Provide the [x, y] coordinate of the cell's center where the given text is located.  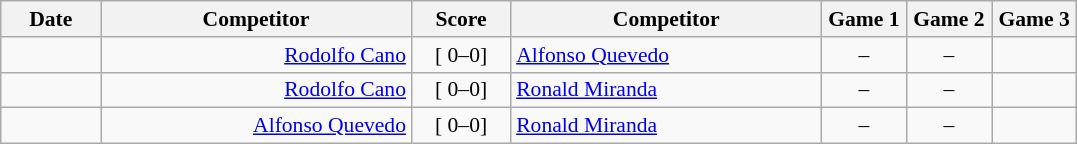
Game 2 [948, 19]
Date [51, 19]
Game 3 [1034, 19]
Game 1 [864, 19]
Score [461, 19]
